Determine the [X, Y] coordinate at the center of the cell enclosing the given text.  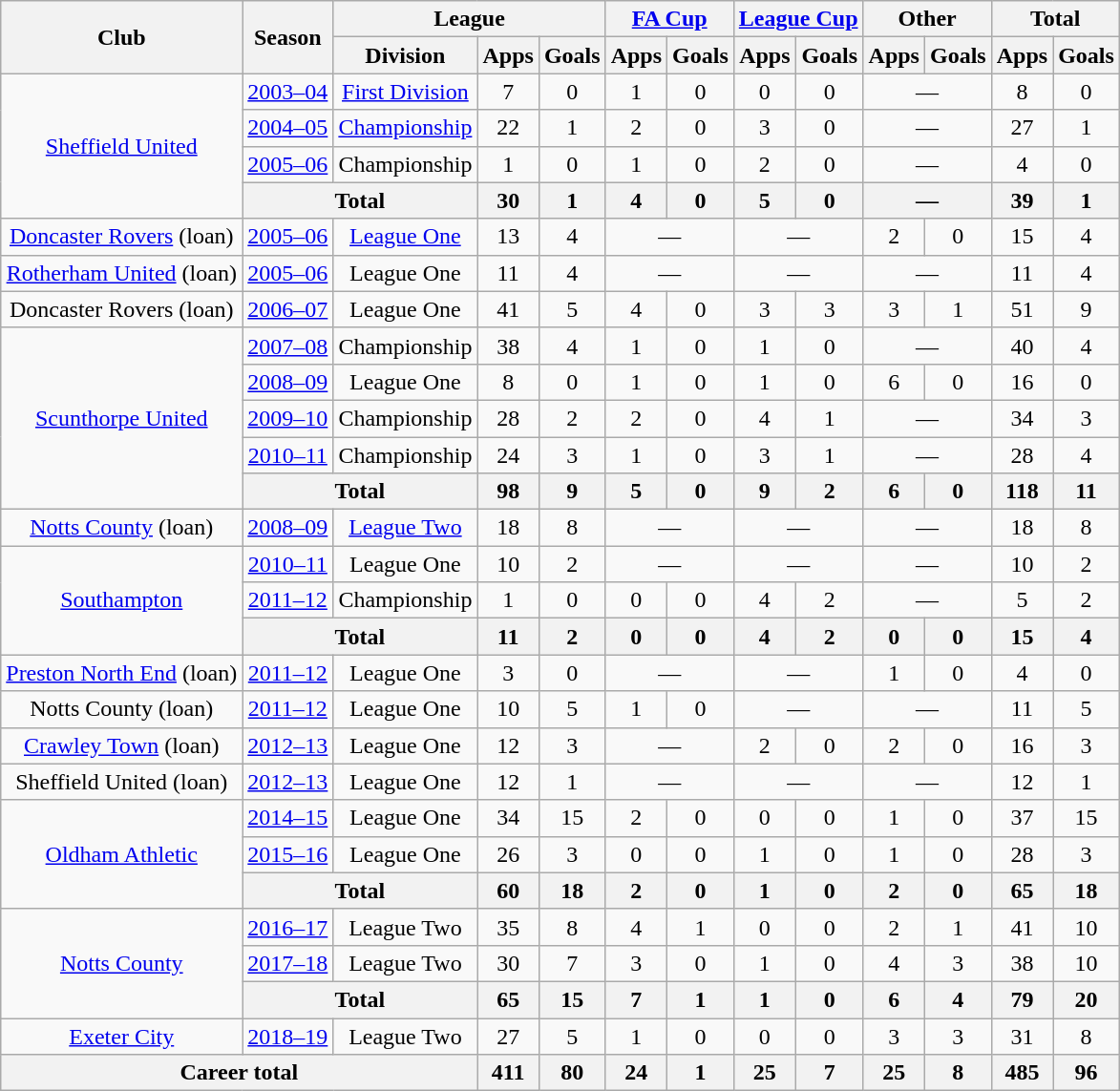
98 [508, 492]
Crawley Town (loan) [122, 745]
2016–17 [288, 927]
2014–15 [288, 818]
37 [1022, 818]
First Division [405, 92]
31 [1022, 1036]
39 [1022, 200]
20 [1087, 999]
2009–10 [288, 418]
Career total [239, 1073]
Sheffield United (loan) [122, 782]
Preston North End (loan) [122, 673]
2018–19 [288, 1036]
Season [288, 37]
51 [1022, 309]
35 [508, 927]
Notts County [122, 963]
13 [508, 237]
2004–05 [288, 128]
Exeter City [122, 1036]
96 [1087, 1073]
Other [927, 19]
FA Cup [669, 19]
26 [508, 854]
80 [572, 1073]
Oldham Athletic [122, 854]
2015–16 [288, 854]
60 [508, 891]
Scunthorpe United [122, 418]
League Cup [798, 19]
2006–07 [288, 309]
2007–08 [288, 346]
Sheffield United [122, 146]
2003–04 [288, 92]
League [470, 19]
118 [1022, 492]
Southampton [122, 600]
485 [1022, 1073]
22 [508, 128]
Club [122, 37]
40 [1022, 346]
Rotherham United (loan) [122, 273]
79 [1022, 999]
2017–18 [288, 963]
411 [508, 1073]
Division [405, 55]
